Return the (x, y) coordinate for the center point of the cell that contains the specified text.  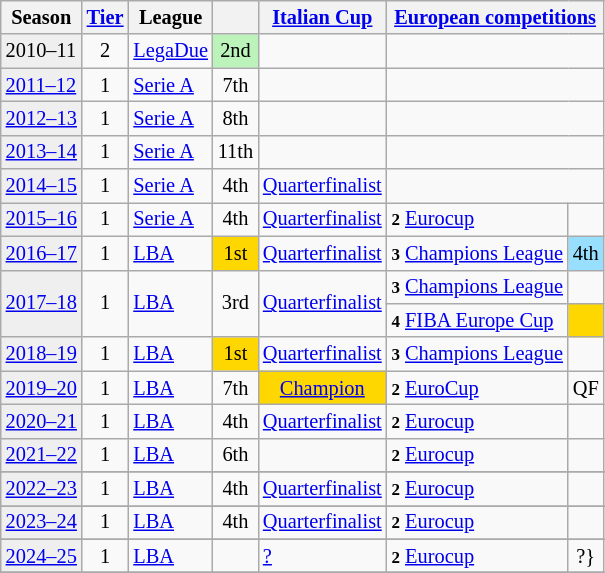
11th (236, 152)
2024–25 (42, 556)
2018–19 (42, 354)
2012–13 (42, 118)
LegaDue (170, 51)
Season (42, 17)
2 EuroCup (478, 388)
2017–18 (42, 304)
4 FIBA Europe Cup (478, 320)
2nd (236, 51)
2016–17 (42, 253)
3rd (236, 304)
2011–12 (42, 85)
2020–21 (42, 421)
2021–22 (42, 455)
?} (586, 556)
8th (236, 118)
2014–15 (42, 186)
? (322, 556)
QF (586, 388)
2 (106, 51)
6th (236, 455)
League (170, 17)
2019–20 (42, 388)
2023–24 (42, 522)
Champion (322, 388)
2010–11 (42, 51)
2013–14 (42, 152)
Tier (106, 17)
2022–23 (42, 489)
European competitions (496, 17)
2015–16 (42, 219)
Italian Cup (322, 17)
